Locate the cell with the specified text and output its (x, y) center coordinate. 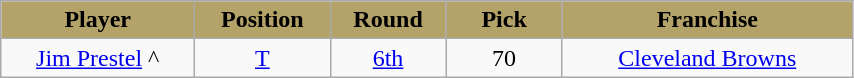
70 (504, 58)
Jim Prestel ^ (98, 58)
Pick (504, 20)
Round (388, 20)
Position (262, 20)
Cleveland Browns (707, 58)
Franchise (707, 20)
T (262, 58)
6th (388, 58)
Player (98, 20)
